Scan for the cell matching the given text and deliver its [X, Y] coordinate at center. 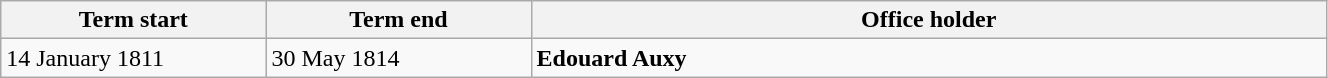
Term start [134, 20]
Office holder [928, 20]
30 May 1814 [398, 58]
Edouard Auxy [928, 58]
Term end [398, 20]
14 January 1811 [134, 58]
